Provide the [x, y] coordinate of the cell's center where the given text is located.  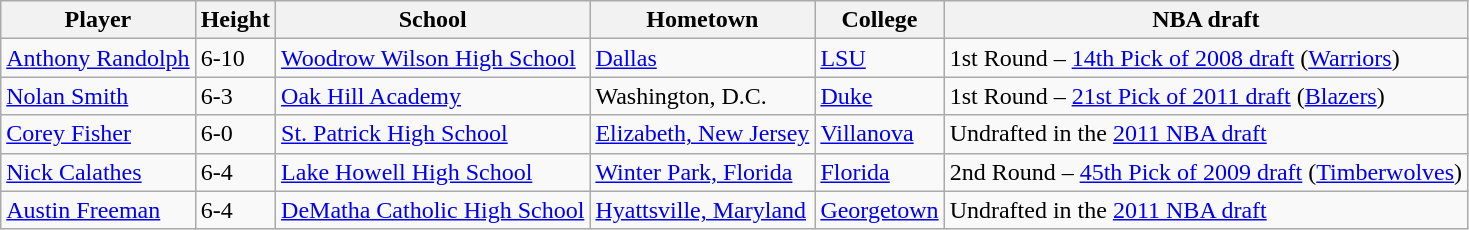
6-3 [235, 96]
Washington, D.C. [702, 96]
Nick Calathes [98, 172]
LSU [880, 58]
Duke [880, 96]
Florida [880, 172]
Villanova [880, 134]
Corey Fisher [98, 134]
Elizabeth, New Jersey [702, 134]
Winter Park, Florida [702, 172]
St. Patrick High School [433, 134]
Georgetown [880, 210]
DeMatha Catholic High School [433, 210]
NBA draft [1206, 20]
1st Round – 21st Pick of 2011 draft (Blazers) [1206, 96]
Anthony Randolph [98, 58]
Oak Hill Academy [433, 96]
Player [98, 20]
Hometown [702, 20]
2nd Round – 45th Pick of 2009 draft (Timberwolves) [1206, 172]
College [880, 20]
School [433, 20]
Austin Freeman [98, 210]
Nolan Smith [98, 96]
Woodrow Wilson High School [433, 58]
6-0 [235, 134]
Lake Howell High School [433, 172]
Hyattsville, Maryland [702, 210]
1st Round – 14th Pick of 2008 draft (Warriors) [1206, 58]
6-10 [235, 58]
Dallas [702, 58]
Height [235, 20]
